Provide the [x, y] coordinate of the cell's center where the given text is located.  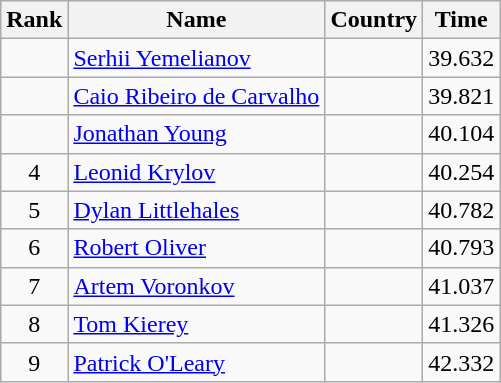
40.793 [462, 248]
6 [34, 248]
40.104 [462, 134]
5 [34, 210]
Rank [34, 20]
7 [34, 286]
Tom Kierey [196, 324]
Caio Ribeiro de Carvalho [196, 96]
39.632 [462, 58]
9 [34, 362]
41.037 [462, 286]
Serhii Yemelianov [196, 58]
40.782 [462, 210]
Jonathan Young [196, 134]
Name [196, 20]
Leonid Krylov [196, 172]
8 [34, 324]
Country [374, 20]
Dylan Littlehales [196, 210]
42.332 [462, 362]
Patrick O'Leary [196, 362]
41.326 [462, 324]
Artem Voronkov [196, 286]
39.821 [462, 96]
40.254 [462, 172]
Time [462, 20]
4 [34, 172]
Robert Oliver [196, 248]
